Extract the (X, Y) coordinate from the center of the cell holding the provided text.  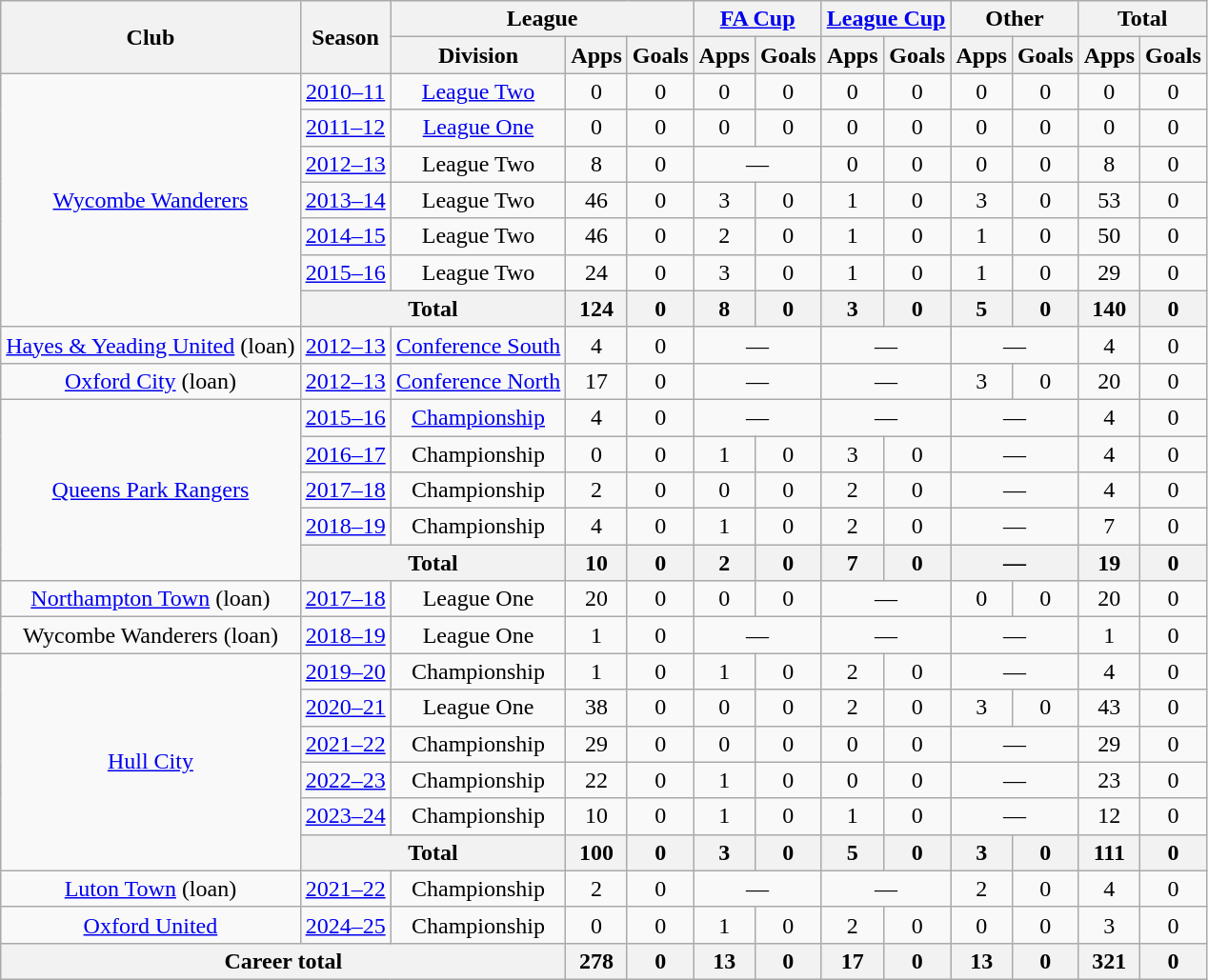
FA Cup (757, 19)
2024–25 (345, 925)
Luton Town (loan) (151, 889)
Wycombe Wanderers (151, 200)
League (542, 19)
22 (596, 780)
Queens Park Rangers (151, 490)
Career total (284, 961)
23 (1109, 780)
Club (151, 37)
140 (1109, 309)
53 (1109, 200)
2014–15 (345, 236)
278 (596, 961)
Oxford City (loan) (151, 381)
Conference South (478, 345)
Hayes & Yeading United (loan) (151, 345)
12 (1109, 816)
Season (345, 37)
24 (596, 272)
38 (596, 708)
Hull City (151, 762)
Northampton Town (loan) (151, 599)
Division (478, 55)
19 (1109, 563)
Conference North (478, 381)
2011–12 (345, 128)
2020–21 (345, 708)
Other (1015, 19)
43 (1109, 708)
2019–20 (345, 671)
321 (1109, 961)
Wycombe Wanderers (loan) (151, 635)
2022–23 (345, 780)
Oxford United (151, 925)
111 (1109, 852)
2010–11 (345, 91)
2013–14 (345, 200)
50 (1109, 236)
League Cup (886, 19)
2016–17 (345, 454)
100 (596, 852)
124 (596, 309)
2023–24 (345, 816)
